Return [x, y] of the center of cell containing provided text 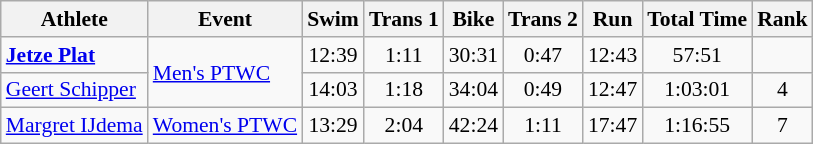
7 [782, 126]
Men's PTWC [225, 72]
Trans 2 [543, 19]
1:16:55 [697, 126]
34:04 [474, 90]
Event [225, 19]
Rank [782, 19]
Margret IJdema [74, 126]
Geert Schipper [74, 90]
Swim [333, 19]
12:43 [612, 55]
2:04 [404, 126]
Women's PTWC [225, 126]
1:03:01 [697, 90]
Jetze Plat [74, 55]
14:03 [333, 90]
4 [782, 90]
13:29 [333, 126]
57:51 [697, 55]
12:47 [612, 90]
0:49 [543, 90]
42:24 [474, 126]
0:47 [543, 55]
Total Time [697, 19]
17:47 [612, 126]
Run [612, 19]
Trans 1 [404, 19]
Bike [474, 19]
1:18 [404, 90]
12:39 [333, 55]
Athlete [74, 19]
30:31 [474, 55]
